Locate the cell with the specified text and output its [x, y] center coordinate. 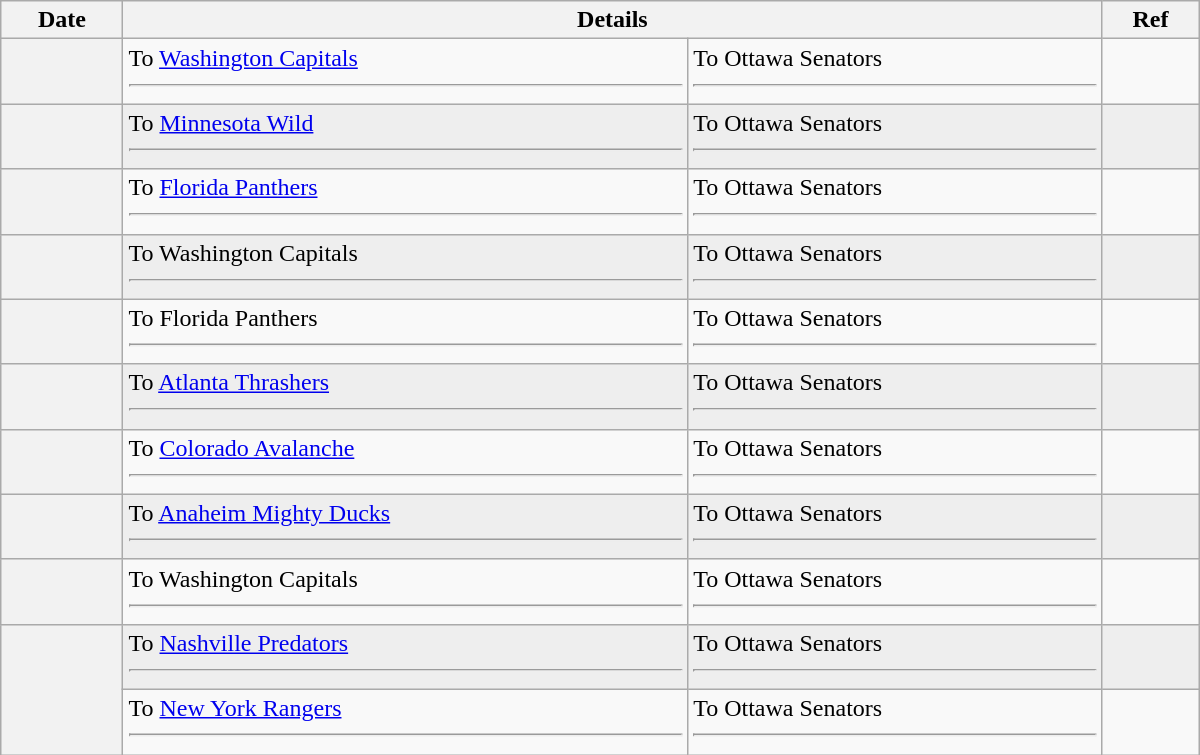
To Anaheim Mighty Ducks [406, 526]
To New York Rangers [406, 722]
To Minnesota Wild [406, 136]
To Colorado Avalanche [406, 462]
Details [612, 20]
Ref [1150, 20]
To Atlanta Thrashers [406, 396]
To Nashville Predators [406, 656]
Date [62, 20]
